Extract the [x, y] coordinate from the center of the cell holding the provided text.  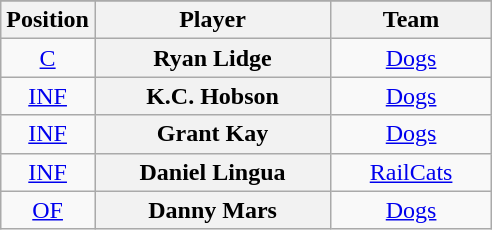
RailCats [412, 172]
OF [48, 210]
Player [212, 20]
K.C. Hobson [212, 96]
Danny Mars [212, 210]
C [48, 58]
Ryan Lidge [212, 58]
Team [412, 20]
Grant Kay [212, 134]
Daniel Lingua [212, 172]
Position [48, 20]
